From the cell containing the given text, extract its center point as [X, Y] coordinate. 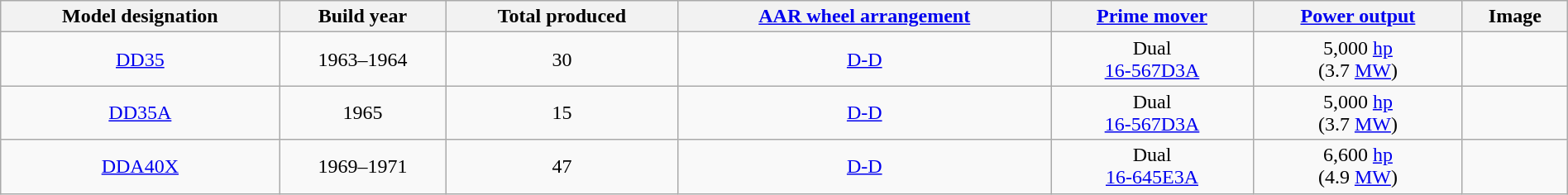
30 [562, 59]
DD35A [141, 112]
Model designation [141, 17]
Build year [362, 17]
Total produced [562, 17]
DD35 [141, 59]
1965 [362, 112]
Dual16-645E3A [1153, 167]
AAR wheel arrangement [865, 17]
15 [562, 112]
Power output [1358, 17]
DDA40X [141, 167]
1969–1971 [362, 167]
Prime mover [1153, 17]
47 [562, 167]
6,600 hp(4.9 MW) [1358, 167]
Image [1515, 17]
1963–1964 [362, 59]
